Output the [x, y] coordinate of the center of the cell containing the given text.  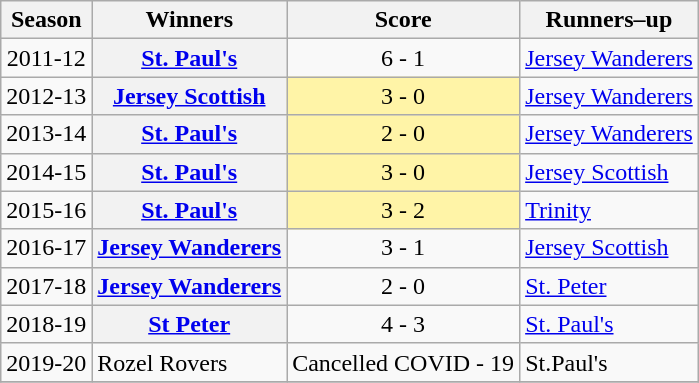
2013-14 [46, 134]
St Peter [190, 324]
2016-17 [46, 248]
Score [404, 20]
2019-20 [46, 362]
Winners [190, 20]
2017-18 [46, 286]
3 - 2 [404, 210]
6 - 1 [404, 58]
2018-19 [46, 324]
Season [46, 20]
2014-15 [46, 172]
Trinity [610, 210]
3 - 1 [404, 248]
2015-16 [46, 210]
2011-12 [46, 58]
4 - 3 [404, 324]
St.Paul's [610, 362]
Cancelled COVID - 19 [404, 362]
St. Peter [610, 286]
Rozel Rovers [190, 362]
Runners–up [610, 20]
2012-13 [46, 96]
